Scan for the cell matching the given text and deliver its (X, Y) coordinate at center. 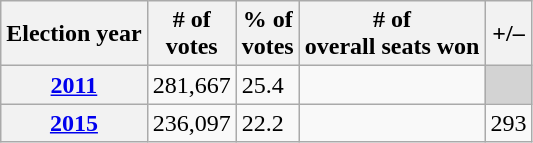
Election year (74, 34)
281,667 (192, 85)
25.4 (268, 85)
# ofoverall seats won (392, 34)
+/– (508, 34)
22.2 (268, 123)
236,097 (192, 123)
2015 (74, 123)
# ofvotes (192, 34)
2011 (74, 85)
293 (508, 123)
% ofvotes (268, 34)
